Search for the cell housing the specified text and yield its (x, y) center coordinate. 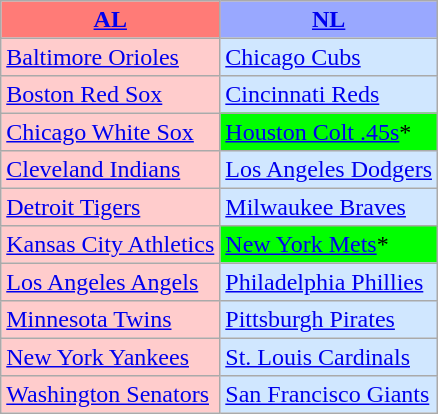
Houston Colt .45s* (329, 132)
New York Mets* (329, 244)
Baltimore Orioles (110, 56)
San Francisco Giants (329, 394)
Chicago White Sox (110, 132)
Philadelphia Phillies (329, 282)
New York Yankees (110, 356)
AL (110, 20)
Pittsburgh Pirates (329, 318)
Chicago Cubs (329, 56)
Cleveland Indians (110, 170)
NL (329, 20)
Los Angeles Dodgers (329, 170)
Washington Senators (110, 394)
Boston Red Sox (110, 94)
Los Angeles Angels (110, 282)
Cincinnati Reds (329, 94)
Detroit Tigers (110, 206)
St. Louis Cardinals (329, 356)
Milwaukee Braves (329, 206)
Kansas City Athletics (110, 244)
Minnesota Twins (110, 318)
